Detect which cell encompasses the target text, then output its [X, Y] center coordinate. 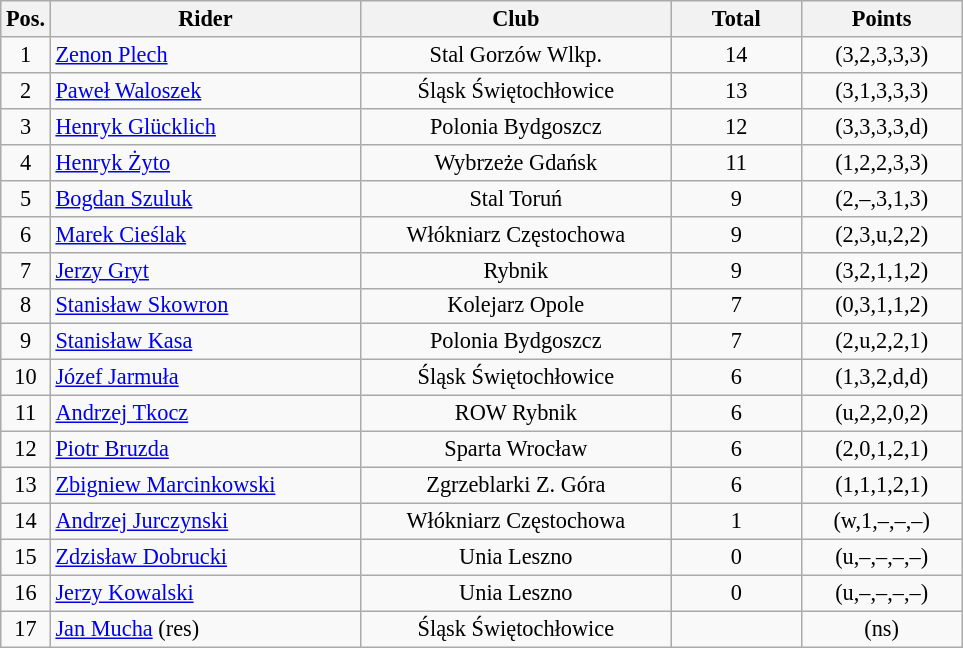
Sparta Wrocław [516, 450]
(3,3,3,3,d) [881, 126]
4 [26, 162]
Rybnik [516, 270]
Pos. [26, 19]
Wybrzeże Gdańsk [516, 162]
Marek Cieślak [205, 234]
Bogdan Szuluk [205, 198]
15 [26, 557]
Club [516, 19]
16 [26, 593]
(w,1,–,–,–) [881, 521]
17 [26, 629]
Piotr Bruzda [205, 450]
2 [26, 90]
(3,2,1,1,2) [881, 270]
Zenon Plech [205, 55]
Andrzej Jurczynski [205, 521]
Zgrzeblarki Z. Góra [516, 485]
Józef Jarmuła [205, 378]
(1,1,1,2,1) [881, 485]
Points [881, 19]
Jan Mucha (res) [205, 629]
(2,3,u,2,2) [881, 234]
Kolejarz Opole [516, 306]
5 [26, 198]
(1,3,2,d,d) [881, 378]
10 [26, 378]
Zdzisław Dobrucki [205, 557]
Stal Gorzów Wlkp. [516, 55]
(3,2,3,3,3) [881, 55]
Henryk Glücklich [205, 126]
(1,2,2,3,3) [881, 162]
Stal Toruń [516, 198]
(2,0,1,2,1) [881, 450]
(3,1,3,3,3) [881, 90]
Henryk Żyto [205, 162]
Rider [205, 19]
Zbigniew Marcinkowski [205, 485]
(2,u,2,2,1) [881, 342]
8 [26, 306]
Andrzej Tkocz [205, 414]
(u,2,2,0,2) [881, 414]
Stanisław Kasa [205, 342]
Paweł Waloszek [205, 90]
(2,–,3,1,3) [881, 198]
3 [26, 126]
ROW Rybnik [516, 414]
Total [736, 19]
Jerzy Kowalski [205, 593]
Stanisław Skowron [205, 306]
(ns) [881, 629]
(0,3,1,1,2) [881, 306]
Jerzy Gryt [205, 270]
